Provide the [X, Y] coordinate of the cell's center where the given text is located.  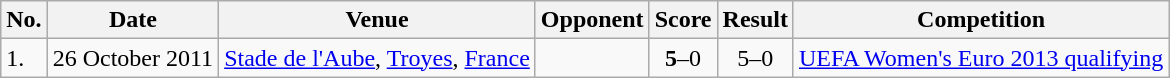
Result [755, 20]
Opponent [592, 20]
1. [24, 58]
UEFA Women's Euro 2013 qualifying [980, 58]
Date [132, 20]
Venue [378, 20]
Score [683, 20]
Stade de l'Aube, Troyes, France [378, 58]
Competition [980, 20]
26 October 2011 [132, 58]
No. [24, 20]
